Identify which cell holds the provided text, then report its (x, y) central coordinate. 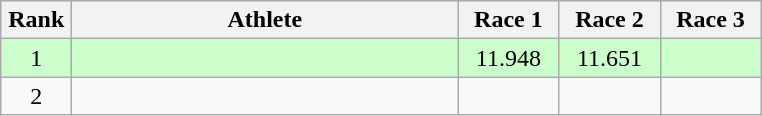
11.651 (610, 58)
Race 2 (610, 20)
Rank (36, 20)
Race 1 (508, 20)
11.948 (508, 58)
Athlete (265, 20)
2 (36, 96)
Race 3 (710, 20)
1 (36, 58)
